Determine the (x, y) coordinate at the center of the cell enclosing the given text.  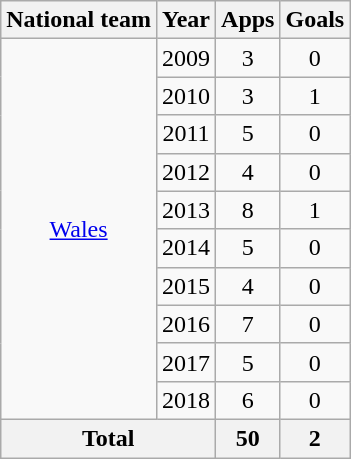
2011 (186, 134)
2016 (186, 324)
2013 (186, 210)
Apps (248, 20)
2012 (186, 172)
2010 (186, 96)
8 (248, 210)
Year (186, 20)
2017 (186, 362)
7 (248, 324)
2015 (186, 286)
Total (108, 438)
6 (248, 400)
2014 (186, 248)
50 (248, 438)
Wales (79, 230)
2018 (186, 400)
2009 (186, 58)
2 (315, 438)
Goals (315, 20)
National team (79, 20)
